Identify which cell holds the provided text, then report its (X, Y) central coordinate. 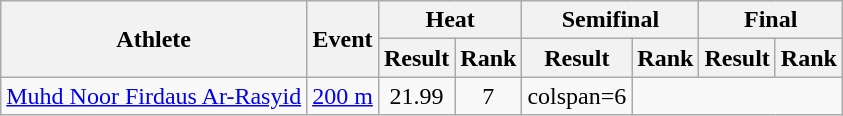
colspan=6 (577, 96)
21.99 (416, 96)
7 (488, 96)
200 m (343, 96)
Semifinal (610, 20)
Athlete (154, 39)
Event (343, 39)
Heat (450, 20)
Final (771, 20)
Muhd Noor Firdaus Ar-Rasyid (154, 96)
